Find where the given text appears and provide that cell's center as [x, y] coordinate. 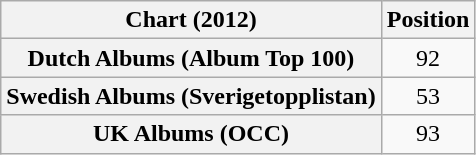
53 [428, 96]
92 [428, 58]
UK Albums (OCC) [191, 134]
93 [428, 134]
Chart (2012) [191, 20]
Dutch Albums (Album Top 100) [191, 58]
Position [428, 20]
Swedish Albums (Sverigetopplistan) [191, 96]
